For the text-containing cell, return its midpoint in [X, Y] coordinate format. 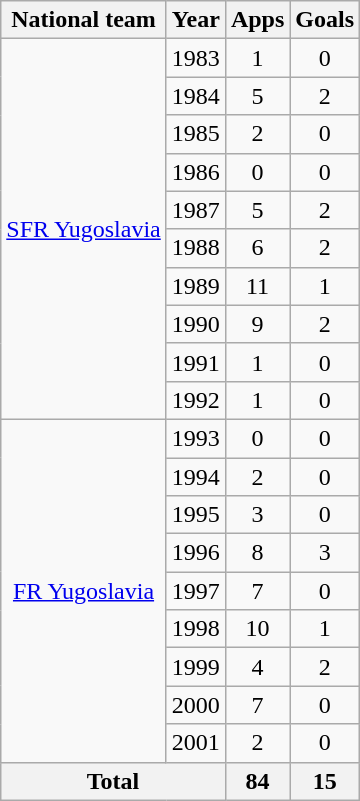
10 [257, 629]
2000 [196, 705]
9 [257, 324]
1990 [196, 324]
1992 [196, 400]
1987 [196, 210]
1984 [196, 96]
SFR Yugoslavia [84, 230]
1995 [196, 515]
1991 [196, 362]
6 [257, 248]
1994 [196, 477]
Total [114, 781]
National team [84, 20]
1999 [196, 667]
84 [257, 781]
15 [325, 781]
1985 [196, 134]
11 [257, 286]
1993 [196, 438]
FR Yugoslavia [84, 590]
4 [257, 667]
1983 [196, 58]
1989 [196, 286]
Year [196, 20]
1986 [196, 172]
1988 [196, 248]
8 [257, 553]
Apps [257, 20]
1996 [196, 553]
Goals [325, 20]
1998 [196, 629]
2001 [196, 743]
1997 [196, 591]
